From the cell containing the given text, extract its center point as [x, y] coordinate. 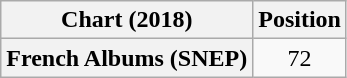
72 [300, 58]
French Albums (SNEP) [127, 58]
Position [300, 20]
Chart (2018) [127, 20]
